For the text-containing cell, return its midpoint in [X, Y] coordinate format. 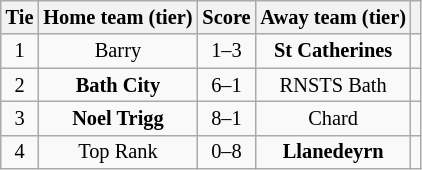
3 [20, 118]
Chard [332, 118]
2 [20, 85]
RNSTS Bath [332, 85]
Tie [20, 17]
Barry [118, 51]
Bath City [118, 85]
Llanedeyrn [332, 152]
6–1 [226, 85]
8–1 [226, 118]
Home team (tier) [118, 17]
1 [20, 51]
Top Rank [118, 152]
Away team (tier) [332, 17]
St Catherines [332, 51]
Noel Trigg [118, 118]
Score [226, 17]
4 [20, 152]
0–8 [226, 152]
1–3 [226, 51]
